Pinpoint the cell where the given text exists, returning its [X, Y] midpoint coordinate. 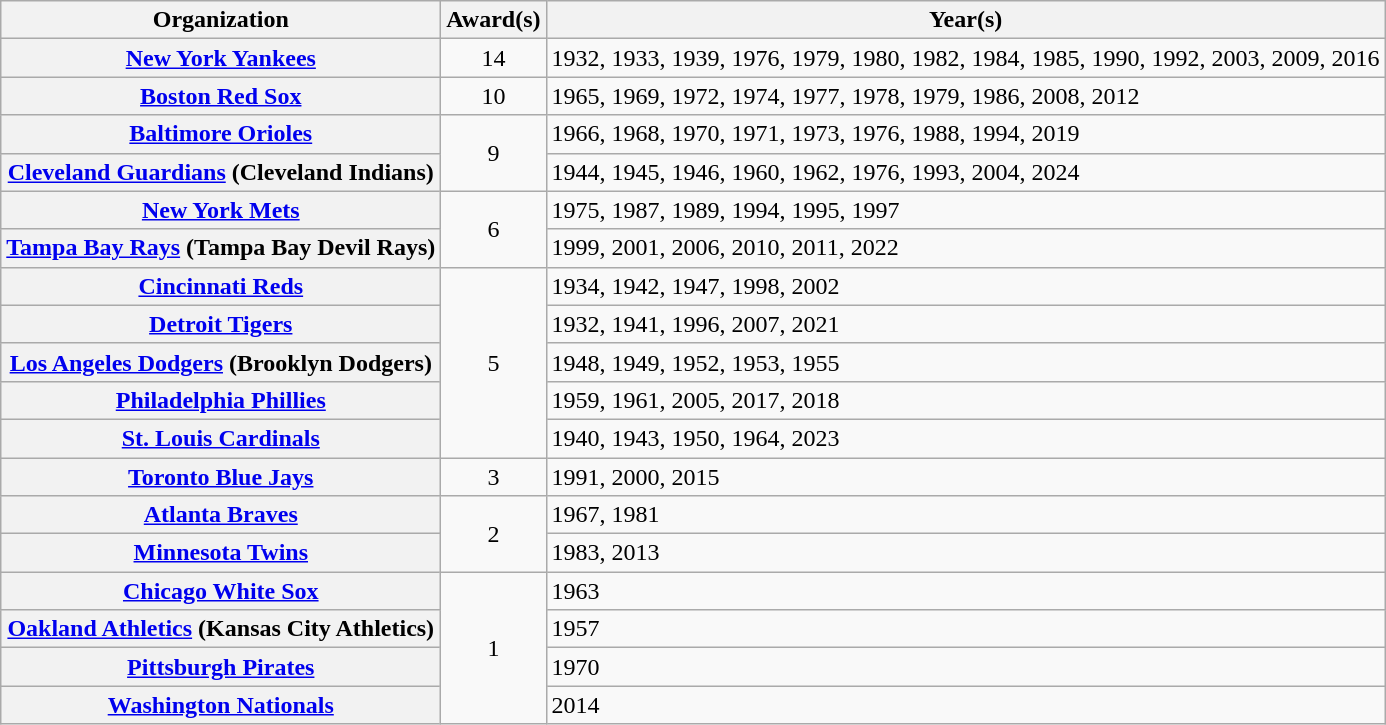
1948, 1949, 1952, 1953, 1955 [966, 362]
2014 [966, 705]
New York Yankees [221, 58]
Cincinnati Reds [221, 286]
Boston Red Sox [221, 96]
Oakland Athletics (Kansas City Athletics) [221, 629]
Year(s) [966, 20]
New York Mets [221, 210]
1940, 1943, 1950, 1964, 2023 [966, 438]
1967, 1981 [966, 515]
2 [494, 534]
14 [494, 58]
Cleveland Guardians (Cleveland Indians) [221, 172]
Chicago White Sox [221, 591]
1965, 1969, 1972, 1974, 1977, 1978, 1979, 1986, 2008, 2012 [966, 96]
1963 [966, 591]
1957 [966, 629]
Organization [221, 20]
1991, 2000, 2015 [966, 477]
Atlanta Braves [221, 515]
Detroit Tigers [221, 324]
3 [494, 477]
Baltimore Orioles [221, 134]
1 [494, 648]
1934, 1942, 1947, 1998, 2002 [966, 286]
1959, 1961, 2005, 2017, 2018 [966, 400]
Minnesota Twins [221, 553]
1932, 1933, 1939, 1976, 1979, 1980, 1982, 1984, 1985, 1990, 1992, 2003, 2009, 2016 [966, 58]
Tampa Bay Rays (Tampa Bay Devil Rays) [221, 248]
1970 [966, 667]
Philadelphia Phillies [221, 400]
Los Angeles Dodgers (Brooklyn Dodgers) [221, 362]
9 [494, 153]
1932, 1941, 1996, 2007, 2021 [966, 324]
1975, 1987, 1989, 1994, 1995, 1997 [966, 210]
Pittsburgh Pirates [221, 667]
1944, 1945, 1946, 1960, 1962, 1976, 1993, 2004, 2024 [966, 172]
1966, 1968, 1970, 1971, 1973, 1976, 1988, 1994, 2019 [966, 134]
6 [494, 229]
Award(s) [494, 20]
Toronto Blue Jays [221, 477]
1983, 2013 [966, 553]
St. Louis Cardinals [221, 438]
1999, 2001, 2006, 2010, 2011, 2022 [966, 248]
5 [494, 362]
10 [494, 96]
Washington Nationals [221, 705]
